Determine the [x, y] coordinate at the center of the cell enclosing the given text.  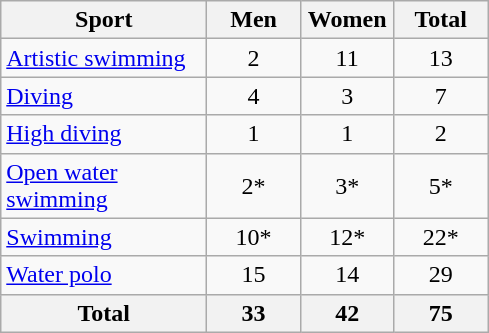
3 [347, 96]
10* [254, 237]
High diving [104, 134]
11 [347, 58]
33 [254, 313]
22* [441, 237]
29 [441, 275]
7 [441, 96]
Diving [104, 96]
5* [441, 186]
Women [347, 20]
Men [254, 20]
Open water swimming [104, 186]
14 [347, 275]
13 [441, 58]
Swimming [104, 237]
4 [254, 96]
12* [347, 237]
Sport [104, 20]
42 [347, 313]
2* [254, 186]
3* [347, 186]
Water polo [104, 275]
Artistic swimming [104, 58]
15 [254, 275]
75 [441, 313]
